Provide the [x, y] coordinate of the cell's center where the given text is located.  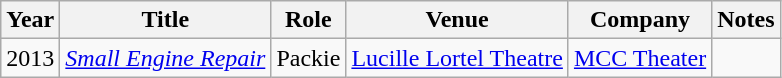
Company [640, 20]
Packie [308, 58]
Year [30, 20]
Role [308, 20]
Small Engine Repair [166, 58]
Venue [458, 20]
MCC Theater [640, 58]
Title [166, 20]
Notes [746, 20]
Lucille Lortel Theatre [458, 58]
2013 [30, 58]
